For the text-containing cell, return its midpoint in [X, Y] coordinate format. 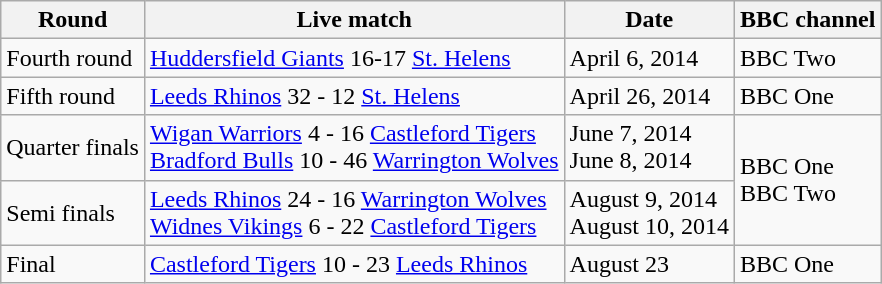
April 26, 2014 [649, 96]
BBC OneBBC Two [807, 180]
June 7, 2014June 8, 2014 [649, 148]
Date [649, 20]
BBC Two [807, 58]
Quarter finals [73, 148]
BBC channel [807, 20]
August 9, 2014August 10, 2014 [649, 212]
Fifth round [73, 96]
Final [73, 264]
Fourth round [73, 58]
April 6, 2014 [649, 58]
Round [73, 20]
Live match [354, 20]
Leeds Rhinos 32 - 12 St. Helens [354, 96]
Leeds Rhinos 24 - 16 Warrington WolvesWidnes Vikings 6 - 22 Castleford Tigers [354, 212]
Huddersfield Giants 16-17 St. Helens [354, 58]
August 23 [649, 264]
Castleford Tigers 10 - 23 Leeds Rhinos [354, 264]
Wigan Warriors 4 - 16 Castleford TigersBradford Bulls 10 - 46 Warrington Wolves [354, 148]
Semi finals [73, 212]
